Locate the cell with the specified text and output its (X, Y) center coordinate. 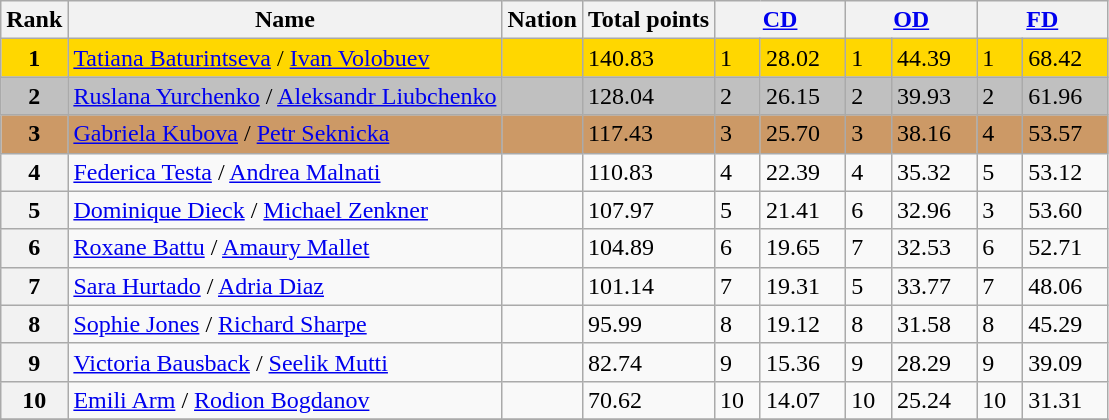
Sophie Jones / Richard Sharpe (285, 324)
25.70 (802, 134)
52.71 (1066, 248)
21.41 (802, 210)
39.09 (1066, 362)
Total points (648, 20)
Rank (34, 20)
45.29 (1066, 324)
53.60 (1066, 210)
Nation (542, 20)
28.02 (802, 58)
61.96 (1066, 96)
82.74 (648, 362)
14.07 (802, 400)
117.43 (648, 134)
Sara Hurtado / Adria Diaz (285, 286)
19.31 (802, 286)
Gabriela Kubova / Petr Seknicka (285, 134)
28.29 (934, 362)
Tatiana Baturintseva / Ivan Volobuev (285, 58)
Dominique Dieck / Michael Zenkner (285, 210)
39.93 (934, 96)
15.36 (802, 362)
33.77 (934, 286)
38.16 (934, 134)
32.96 (934, 210)
22.39 (802, 172)
31.58 (934, 324)
Ruslana Yurchenko / Aleksandr Liubchenko (285, 96)
35.32 (934, 172)
70.62 (648, 400)
32.53 (934, 248)
FD (1042, 20)
101.14 (648, 286)
104.89 (648, 248)
140.83 (648, 58)
128.04 (648, 96)
Victoria Bausback / Seelik Mutti (285, 362)
25.24 (934, 400)
110.83 (648, 172)
19.65 (802, 248)
48.06 (1066, 286)
68.42 (1066, 58)
44.39 (934, 58)
Roxane Battu / Amaury Mallet (285, 248)
Name (285, 20)
CD (780, 20)
Emili Arm / Rodion Bogdanov (285, 400)
95.99 (648, 324)
OD (912, 20)
19.12 (802, 324)
53.12 (1066, 172)
107.97 (648, 210)
Federica Testa / Andrea Malnati (285, 172)
26.15 (802, 96)
31.31 (1066, 400)
53.57 (1066, 134)
